Provide the [X, Y] coordinate of the cell's center where the given text is located.  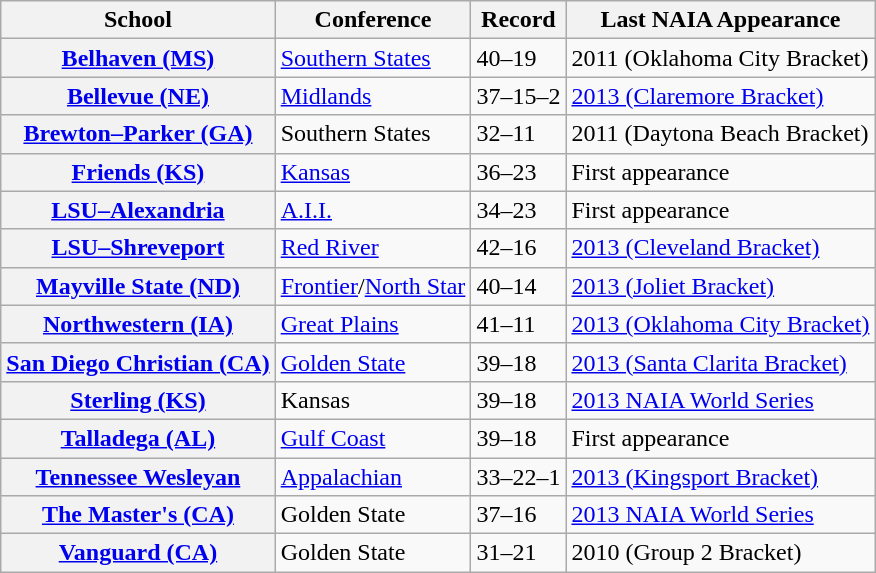
2013 (Joliet Bracket) [720, 286]
San Diego Christian (CA) [138, 362]
37–15–2 [518, 96]
School [138, 20]
Belhaven (MS) [138, 58]
Sterling (KS) [138, 400]
Great Plains [373, 324]
40–19 [518, 58]
34–23 [518, 210]
Appalachian [373, 477]
31–21 [518, 553]
LSU–Shreveport [138, 248]
42–16 [518, 248]
37–16 [518, 515]
2013 (Kingsport Bracket) [720, 477]
Friends (KS) [138, 172]
2011 (Daytona Beach Bracket) [720, 134]
Conference [373, 20]
Record [518, 20]
2010 (Group 2 Bracket) [720, 553]
2011 (Oklahoma City Bracket) [720, 58]
Gulf Coast [373, 438]
Bellevue (NE) [138, 96]
40–14 [518, 286]
A.I.I. [373, 210]
2013 (Cleveland Bracket) [720, 248]
Tennessee Wesleyan [138, 477]
41–11 [518, 324]
Red River [373, 248]
Vanguard (CA) [138, 553]
Northwestern (IA) [138, 324]
32–11 [518, 134]
Last NAIA Appearance [720, 20]
Brewton–Parker (GA) [138, 134]
36–23 [518, 172]
Talladega (AL) [138, 438]
The Master's (CA) [138, 515]
2013 (Santa Clarita Bracket) [720, 362]
LSU–Alexandria [138, 210]
Frontier/North Star [373, 286]
Mayville State (ND) [138, 286]
2013 (Claremore Bracket) [720, 96]
33–22–1 [518, 477]
Midlands [373, 96]
2013 (Oklahoma City Bracket) [720, 324]
